Identify which cell holds the provided text, then report its (X, Y) central coordinate. 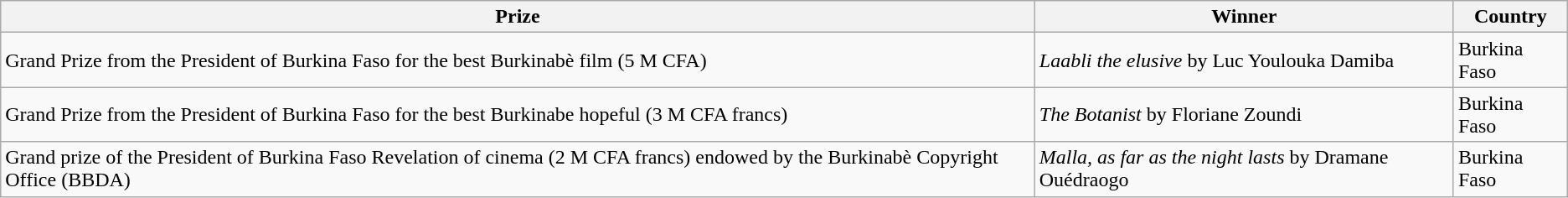
Grand Prize from the President of Burkina Faso for the best Burkinabe hopeful (3 M CFA francs) (518, 114)
The Botanist by Floriane Zoundi (1244, 114)
Grand Prize from the President of Burkina Faso for the best Burkinabè film (5 M CFA) (518, 60)
Country (1510, 17)
Laabli the elusive by Luc Youlouka Damiba (1244, 60)
Grand prize of the President of Burkina Faso Revelation of cinema (2 M CFA francs) endowed by the Burkinabè Copyright Office (BBDA) (518, 169)
Winner (1244, 17)
Malla, as far as the night lasts by Dramane Ouédraogo (1244, 169)
Prize (518, 17)
